Return the (x, y) coordinate for the center point of the cell that contains the specified text.  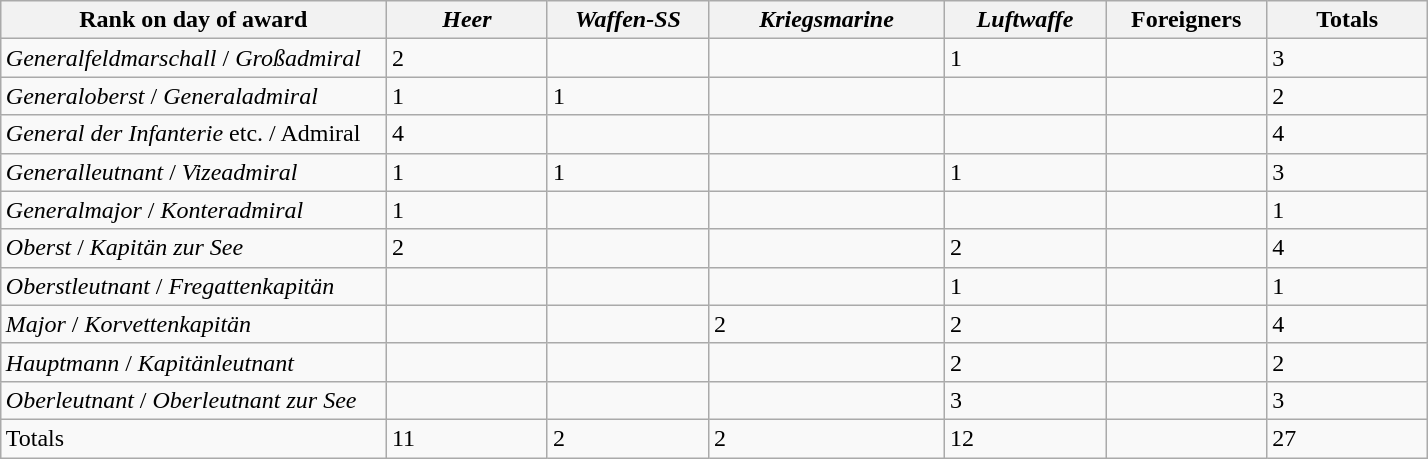
Generalmajor / Konteradmiral (193, 210)
Generalleutnant / Vizeadmiral (193, 172)
27 (1348, 438)
12 (1026, 438)
Luftwaffe (1026, 20)
Oberleutnant / Oberleutnant zur See (193, 400)
Kriegsmarine (826, 20)
Waffen-SS (628, 20)
Generalfeldmarschall / Großadmiral (193, 58)
Hauptmann / Kapitänleutnant (193, 362)
Rank on day of award (193, 20)
Foreigners (1186, 20)
11 (466, 438)
Major / Korvettenkapitän (193, 324)
Heer (466, 20)
General der Infanterie etc. / Admiral (193, 134)
Generaloberst / Generaladmiral (193, 96)
Oberstleutnant / Fregattenkapitän (193, 286)
Oberst / Kapitän zur See (193, 248)
